Search for the cell housing the specified text and yield its [x, y] center coordinate. 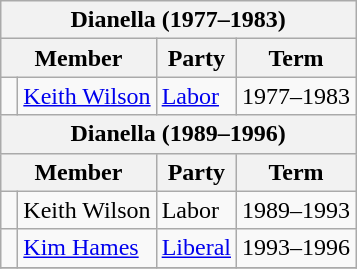
Kim Hames [87, 248]
Dianella (1989–1996) [178, 134]
1977–1983 [296, 96]
1989–1993 [296, 210]
1993–1996 [296, 248]
Liberal [196, 248]
Dianella (1977–1983) [178, 20]
